From the cell containing the given text, extract its center point as (x, y) coordinate. 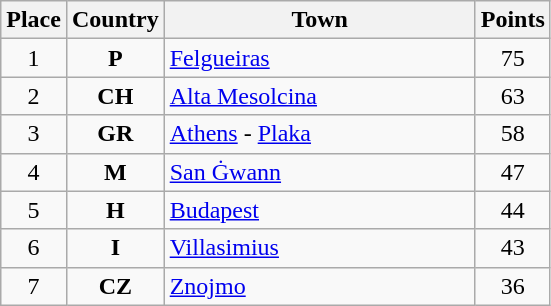
CH (115, 96)
4 (34, 172)
Athens - Plaka (320, 134)
1 (34, 58)
Felgueiras (320, 58)
2 (34, 96)
GR (115, 134)
H (115, 210)
Points (512, 20)
58 (512, 134)
P (115, 58)
I (115, 248)
44 (512, 210)
Place (34, 20)
47 (512, 172)
6 (34, 248)
7 (34, 286)
5 (34, 210)
75 (512, 58)
Alta Mesolcina (320, 96)
3 (34, 134)
63 (512, 96)
San Ġwann (320, 172)
43 (512, 248)
Country (115, 20)
Budapest (320, 210)
Villasimius (320, 248)
36 (512, 286)
Town (320, 20)
CZ (115, 286)
Znojmo (320, 286)
M (115, 172)
